For the text-containing cell, return its midpoint in [X, Y] coordinate format. 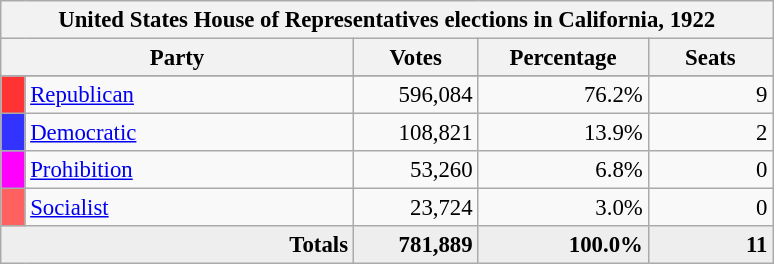
3.0% [563, 208]
6.8% [563, 170]
Socialist [189, 208]
9 [710, 95]
Republican [189, 95]
23,724 [416, 208]
13.9% [563, 133]
108,821 [416, 133]
Prohibition [189, 170]
Votes [416, 58]
Percentage [563, 58]
100.0% [563, 245]
Party [178, 58]
53,260 [416, 170]
United States House of Representatives elections in California, 1922 [387, 20]
Totals [178, 245]
11 [710, 245]
2 [710, 133]
781,889 [416, 245]
76.2% [563, 95]
596,084 [416, 95]
Seats [710, 58]
Democratic [189, 133]
